Output the [X, Y] coordinate of the center of the cell containing the given text.  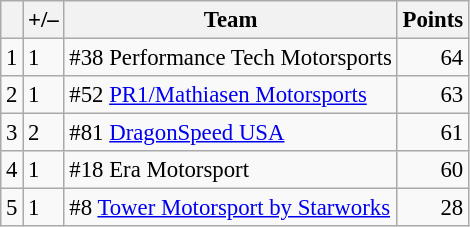
4 [12, 170]
61 [432, 133]
#8 Tower Motorsport by Starworks [230, 208]
#52 PR1/Mathiasen Motorsports [230, 95]
#18 Era Motorsport [230, 170]
#81 DragonSpeed USA [230, 133]
28 [432, 208]
3 [12, 133]
63 [432, 95]
5 [12, 208]
#38 Performance Tech Motorsports [230, 58]
+/– [44, 20]
64 [432, 58]
Points [432, 20]
60 [432, 170]
Team [230, 20]
